For the text-containing cell, return its midpoint in [x, y] coordinate format. 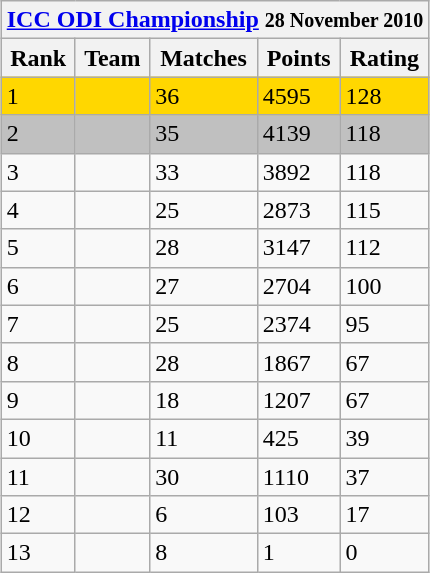
37 [384, 477]
39 [384, 438]
33 [204, 172]
7 [38, 324]
ICC ODI Championship 28 November 2010 [215, 20]
100 [384, 286]
95 [384, 324]
12 [38, 515]
Rating [384, 58]
Points [298, 58]
1867 [298, 362]
2374 [298, 324]
2873 [298, 210]
1110 [298, 477]
4 [38, 210]
128 [384, 96]
103 [298, 515]
Team [112, 58]
27 [204, 286]
5 [38, 248]
115 [384, 210]
4139 [298, 134]
Rank [38, 58]
4595 [298, 96]
10 [38, 438]
35 [204, 134]
Matches [204, 58]
1207 [298, 400]
3 [38, 172]
2704 [298, 286]
3147 [298, 248]
425 [298, 438]
13 [38, 553]
3892 [298, 172]
112 [384, 248]
30 [204, 477]
18 [204, 400]
0 [384, 553]
36 [204, 96]
17 [384, 515]
2 [38, 134]
9 [38, 400]
